Determine the (x, y) coordinate at the center of the cell enclosing the given text.  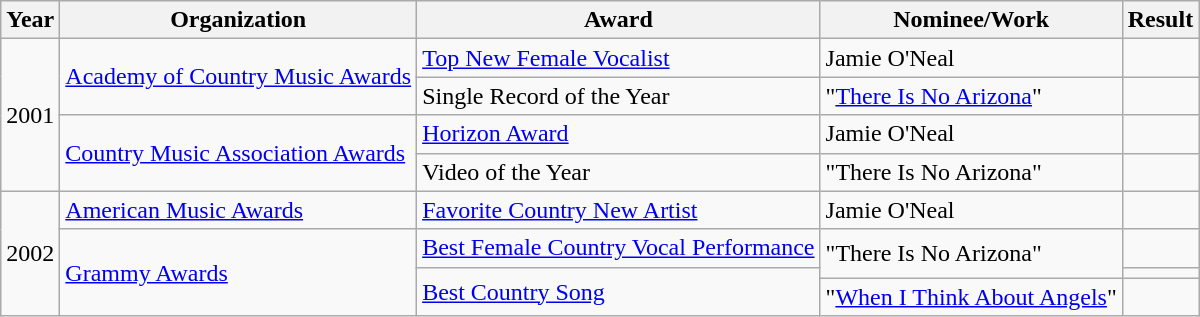
Single Record of the Year (618, 96)
2001 (30, 115)
2002 (30, 254)
Grammy Awards (238, 272)
Nominee/Work (971, 20)
Country Music Association Awards (238, 153)
Best Country Song (618, 292)
Academy of Country Music Awards (238, 77)
Favorite Country New Artist (618, 210)
"When I Think About Angels" (971, 297)
Top New Female Vocalist (618, 58)
Video of the Year (618, 172)
American Music Awards (238, 210)
Award (618, 20)
Best Female Country Vocal Performance (618, 248)
Result (1160, 20)
Horizon Award (618, 134)
Organization (238, 20)
Year (30, 20)
